Output the [X, Y] coordinate of the center of the cell containing the given text.  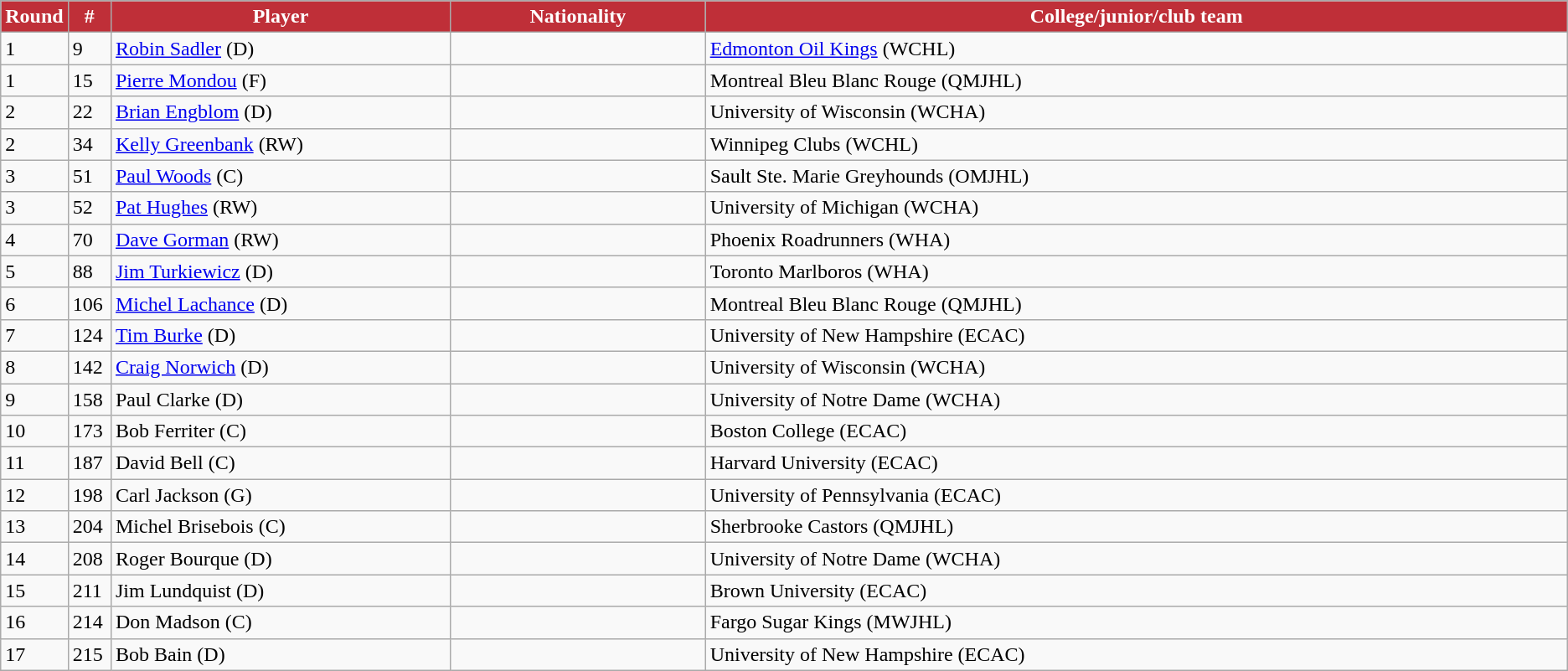
173 [89, 431]
Brian Engblom (D) [280, 112]
4 [34, 240]
Phoenix Roadrunners (WHA) [1136, 240]
17 [34, 654]
Jim Turkiewicz (D) [280, 271]
10 [34, 431]
Bob Bain (D) [280, 654]
11 [34, 463]
Pat Hughes (RW) [280, 208]
187 [89, 463]
124 [89, 335]
215 [89, 654]
Winnipeg Clubs (WCHL) [1136, 144]
University of Michigan (WCHA) [1136, 208]
Jim Lundquist (D) [280, 591]
Edmonton Oil Kings (WCHL) [1136, 49]
Paul Clarke (D) [280, 400]
Fargo Sugar Kings (MWJHL) [1136, 622]
7 [34, 335]
Craig Norwich (D) [280, 367]
6 [34, 303]
Don Madson (C) [280, 622]
Round [34, 17]
Dave Gorman (RW) [280, 240]
14 [34, 559]
University of Pennsylvania (ECAC) [1136, 495]
88 [89, 271]
Sault Ste. Marie Greyhounds (OMJHL) [1136, 176]
College/junior/club team [1136, 17]
Pierre Mondou (F) [280, 80]
Bob Ferriter (C) [280, 431]
214 [89, 622]
51 [89, 176]
158 [89, 400]
12 [34, 495]
142 [89, 367]
22 [89, 112]
Boston College (ECAC) [1136, 431]
70 [89, 240]
34 [89, 144]
Paul Woods (C) [280, 176]
52 [89, 208]
Toronto Marlboros (WHA) [1136, 271]
Kelly Greenbank (RW) [280, 144]
13 [34, 527]
8 [34, 367]
106 [89, 303]
Player [280, 17]
Tim Burke (D) [280, 335]
# [89, 17]
208 [89, 559]
204 [89, 527]
Sherbrooke Castors (QMJHL) [1136, 527]
Harvard University (ECAC) [1136, 463]
Brown University (ECAC) [1136, 591]
Robin Sadler (D) [280, 49]
David Bell (C) [280, 463]
211 [89, 591]
5 [34, 271]
16 [34, 622]
Carl Jackson (G) [280, 495]
Michel Brisebois (C) [280, 527]
Nationality [578, 17]
Roger Bourque (D) [280, 559]
Michel Lachance (D) [280, 303]
198 [89, 495]
